Detect which cell encompasses the target text, then output its [x, y] center coordinate. 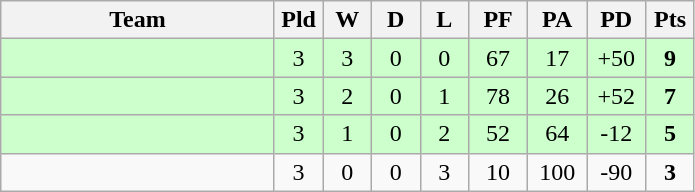
+52 [616, 96]
64 [558, 134]
D [396, 20]
+50 [616, 58]
Pld [298, 20]
Team [138, 20]
7 [670, 96]
10 [498, 172]
L [444, 20]
-12 [616, 134]
100 [558, 172]
PA [558, 20]
-90 [616, 172]
9 [670, 58]
Pts [670, 20]
67 [498, 58]
52 [498, 134]
W [348, 20]
PF [498, 20]
5 [670, 134]
PD [616, 20]
26 [558, 96]
78 [498, 96]
17 [558, 58]
